Identify which cell holds the provided text, then report its [X, Y] central coordinate. 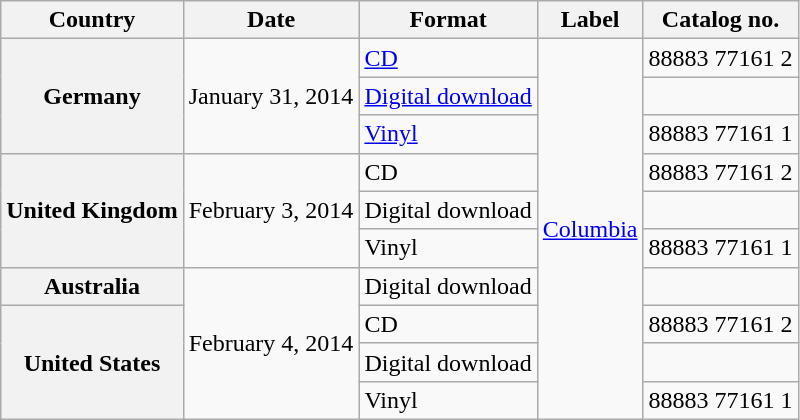
Australia [92, 286]
February 3, 2014 [271, 210]
January 31, 2014 [271, 96]
Date [271, 20]
United States [92, 362]
Catalog no. [720, 20]
Country [92, 20]
Germany [92, 96]
Columbia [590, 230]
Label [590, 20]
United Kingdom [92, 210]
Format [448, 20]
February 4, 2014 [271, 343]
